Search for the cell housing the specified text and yield its [x, y] center coordinate. 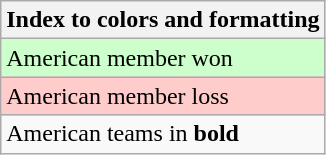
American member won [163, 58]
Index to colors and formatting [163, 20]
American member loss [163, 96]
American teams in bold [163, 134]
